Search for the cell housing the specified text and yield its (x, y) center coordinate. 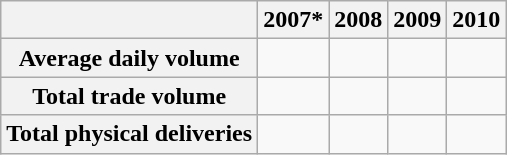
2009 (418, 20)
2008 (358, 20)
Total trade volume (130, 96)
2010 (476, 20)
Total physical deliveries (130, 134)
2007* (294, 20)
Average daily volume (130, 58)
